Pinpoint the cell where the given text exists, returning its (x, y) midpoint coordinate. 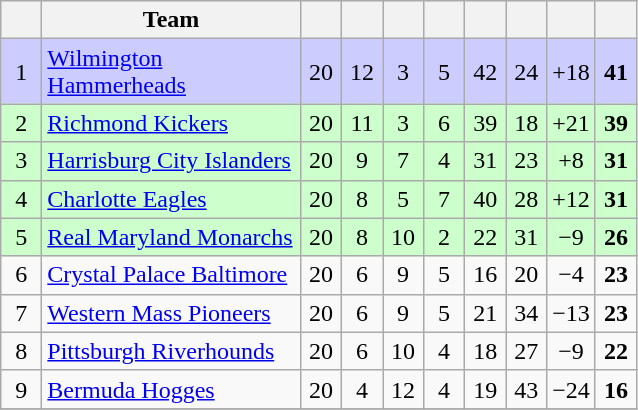
Team (172, 20)
42 (486, 72)
Charlotte Eagles (172, 199)
27 (526, 351)
Harrisburg City Islanders (172, 161)
21 (486, 313)
+18 (572, 72)
41 (616, 72)
26 (616, 237)
Crystal Palace Baltimore (172, 275)
43 (526, 389)
+12 (572, 199)
Richmond Kickers (172, 123)
Pittsburgh Riverhounds (172, 351)
1 (22, 72)
40 (486, 199)
19 (486, 389)
24 (526, 72)
28 (526, 199)
Western Mass Pioneers (172, 313)
Bermuda Hogges (172, 389)
34 (526, 313)
+21 (572, 123)
+8 (572, 161)
−4 (572, 275)
−13 (572, 313)
−24 (572, 389)
Wilmington Hammerheads (172, 72)
11 (362, 123)
Real Maryland Monarchs (172, 237)
